Provide the (x, y) coordinate of the cell's center where the given text is located.  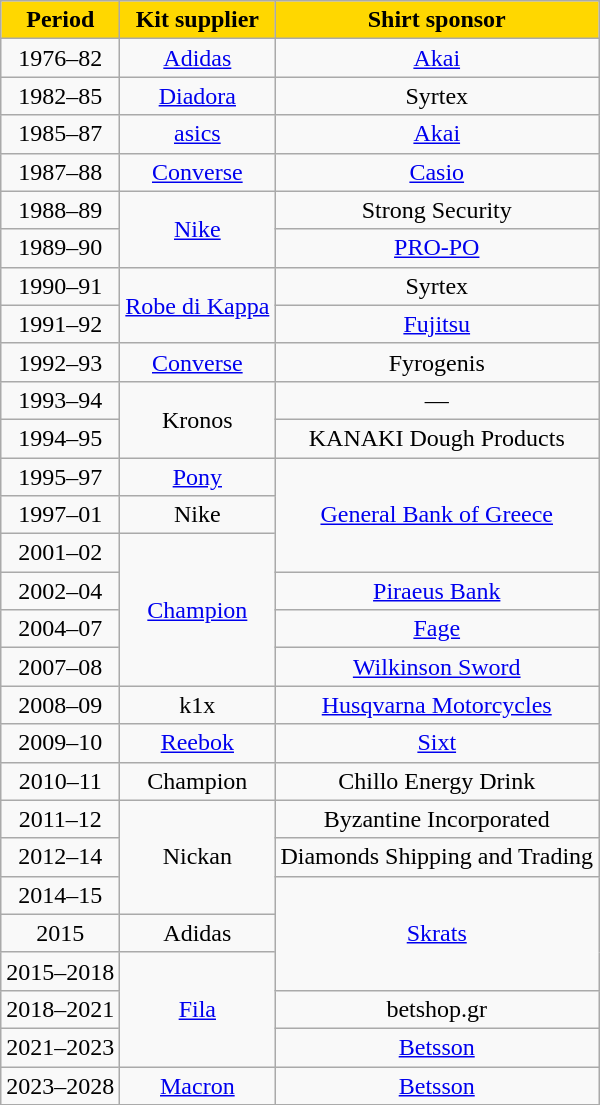
2021–2023 (60, 1047)
Robe di Kappa (198, 305)
Byzantine Incorporated (437, 819)
1988–89 (60, 210)
Casio (437, 172)
2002–04 (60, 591)
k1x (198, 705)
1976–82 (60, 58)
— (437, 400)
Fyrogenis (437, 362)
2007–08 (60, 667)
1982–85 (60, 96)
Wilkinson Sword (437, 667)
1995–97 (60, 477)
1991–92 (60, 324)
Diadora (198, 96)
Diamonds Shipping and Trading (437, 857)
1987–88 (60, 172)
Macron (198, 1085)
Shirt sponsor (437, 20)
2018–2021 (60, 1009)
Kronos (198, 419)
2023–2028 (60, 1085)
General Bank of Greece (437, 515)
Skrats (437, 933)
2012–14 (60, 857)
1997–01 (60, 515)
Pony (198, 477)
Fila (198, 1009)
Sixt (437, 743)
Fage (437, 629)
1990–91 (60, 286)
1985–87 (60, 134)
1994–95 (60, 438)
Fujitsu (437, 324)
1993–94 (60, 400)
Reebok (198, 743)
2009–10 (60, 743)
Strong Security (437, 210)
2001–02 (60, 553)
Nickan (198, 857)
2015 (60, 933)
2008–09 (60, 705)
1992–93 (60, 362)
2004–07 (60, 629)
Husqvarna Motorcycles (437, 705)
2010–11 (60, 781)
Chillo Energy Drink (437, 781)
KANAKI Dough Products (437, 438)
2011–12 (60, 819)
Kit supplier (198, 20)
asics (198, 134)
PRO-PO (437, 248)
betshop.gr (437, 1009)
Piraeus Bank (437, 591)
2014–15 (60, 895)
1989–90 (60, 248)
2015–2018 (60, 971)
Period (60, 20)
